From the cell containing the given text, extract its center point as [x, y] coordinate. 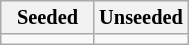
Seeded [48, 17]
Unseeded [140, 17]
